Return the (X, Y) coordinate for the center point of the cell that contains the specified text.  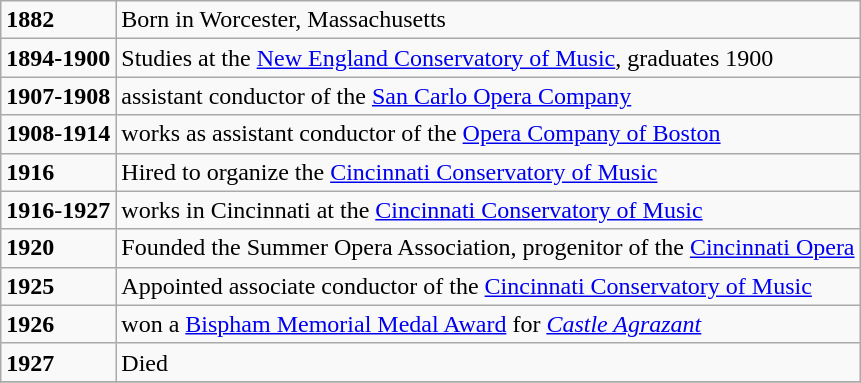
1908-1914 (58, 134)
1925 (58, 286)
1916-1927 (58, 210)
1882 (58, 20)
Founded the Summer Opera Association, progenitor of the Cincinnati Opera (488, 248)
1926 (58, 324)
1927 (58, 362)
Appointed associate conductor of the Cincinnati Conservatory of Music (488, 286)
assistant conductor of the San Carlo Opera Company (488, 96)
Born in Worcester, Massachusetts (488, 20)
1916 (58, 172)
1920 (58, 248)
works in Cincinnati at the Cincinnati Conservatory of Music (488, 210)
Studies at the New England Conservatory of Music, graduates 1900 (488, 58)
Hired to organize the Cincinnati Conservatory of Music (488, 172)
1894-1900 (58, 58)
Died (488, 362)
won a Bispham Memorial Medal Award for Castle Agrazant (488, 324)
works as assistant conductor of the Opera Company of Boston (488, 134)
1907-1908 (58, 96)
